Search for the cell housing the specified text and yield its (x, y) center coordinate. 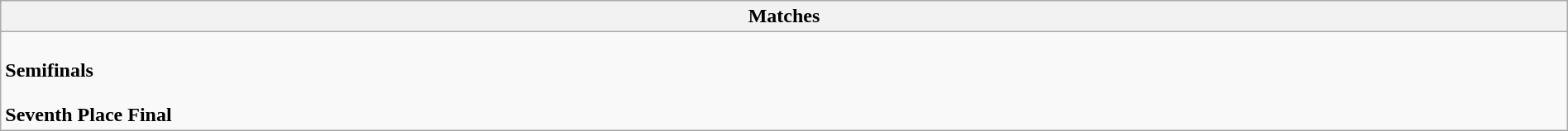
Matches (784, 16)
Semifinals Seventh Place Final (784, 81)
